Detect which cell encompasses the target text, then output its [x, y] center coordinate. 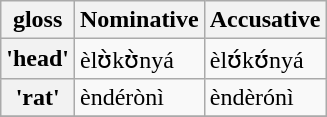
'head' [38, 59]
Accusative [265, 20]
Nominative [140, 20]
'rat' [38, 97]
èlʊ́kʊ́nyá [265, 59]
èlʊ̀kʊ̀nyá [140, 59]
èndérònì [140, 97]
èndèrónì [265, 97]
gloss [38, 20]
